Search for the cell housing the specified text and yield its (x, y) center coordinate. 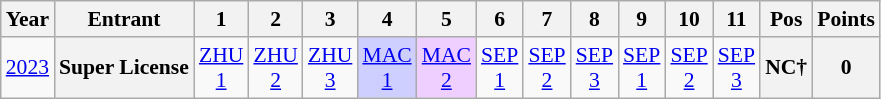
ZHU3 (330, 68)
MAC1 (386, 68)
7 (546, 19)
3 (330, 19)
2 (275, 19)
6 (500, 19)
Entrant (124, 19)
ZHU2 (275, 68)
4 (386, 19)
9 (642, 19)
1 (221, 19)
5 (446, 19)
11 (736, 19)
2023 (28, 68)
Year (28, 19)
Pos (786, 19)
10 (688, 19)
Points (846, 19)
8 (594, 19)
Super License (124, 68)
ZHU1 (221, 68)
0 (846, 68)
MAC2 (446, 68)
NC† (786, 68)
